Find where the given text appears and provide that cell's center as [X, Y] coordinate. 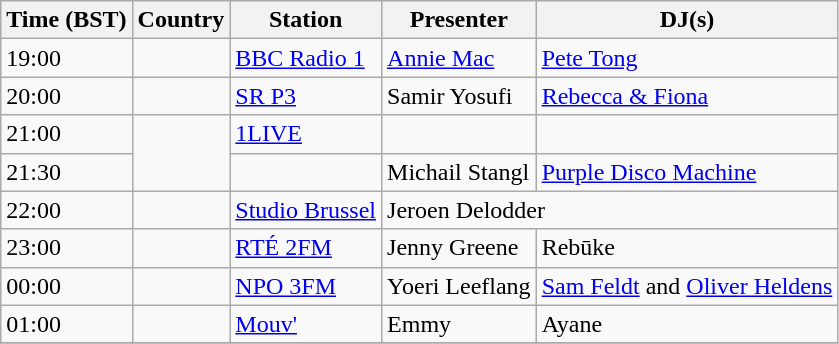
RTÉ 2FM [306, 248]
21:00 [66, 134]
01:00 [66, 324]
Ayane [687, 324]
SR P3 [306, 96]
Michail Stangl [460, 172]
Mouv' [306, 324]
Country [181, 20]
19:00 [66, 58]
Studio Brussel [306, 210]
Station [306, 20]
Purple Disco Machine [687, 172]
Samir Yosufi [460, 96]
Rebecca & Fiona [687, 96]
Presenter [460, 20]
DJ(s) [687, 20]
Pete Tong [687, 58]
Annie Mac [460, 58]
22:00 [66, 210]
23:00 [66, 248]
21:30 [66, 172]
BBC Radio 1 [306, 58]
Jeroen Delodder [610, 210]
1LIVE [306, 134]
Rebūke [687, 248]
Jenny Greene [460, 248]
00:00 [66, 286]
Sam Feldt and Oliver Heldens [687, 286]
Emmy [460, 324]
NPO 3FM [306, 286]
Time (BST) [66, 20]
Yoeri Leeflang [460, 286]
20:00 [66, 96]
